Pinpoint the cell where the given text exists, returning its [x, y] midpoint coordinate. 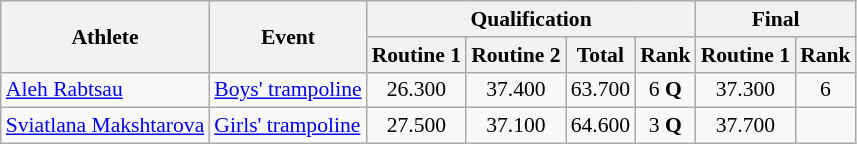
6 Q [666, 90]
37.100 [516, 126]
Qualification [532, 19]
37.700 [746, 126]
37.400 [516, 90]
64.600 [600, 126]
Event [288, 36]
3 Q [666, 126]
6 [826, 90]
Final [776, 19]
26.300 [416, 90]
63.700 [600, 90]
27.500 [416, 126]
Total [600, 55]
37.300 [746, 90]
Boys' trampoline [288, 90]
Sviatlana Makshtarova [106, 126]
Routine 2 [516, 55]
Aleh Rabtsau [106, 90]
Girls' trampoline [288, 126]
Athlete [106, 36]
